Search for the cell housing the specified text and yield its [X, Y] center coordinate. 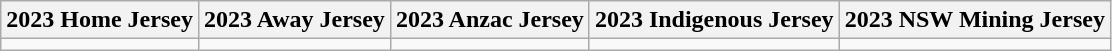
2023 NSW Mining Jersey [974, 20]
2023 Home Jersey [100, 20]
2023 Anzac Jersey [490, 20]
2023 Indigenous Jersey [714, 20]
2023 Away Jersey [294, 20]
